Output the [X, Y] coordinate of the center of the cell containing the given text.  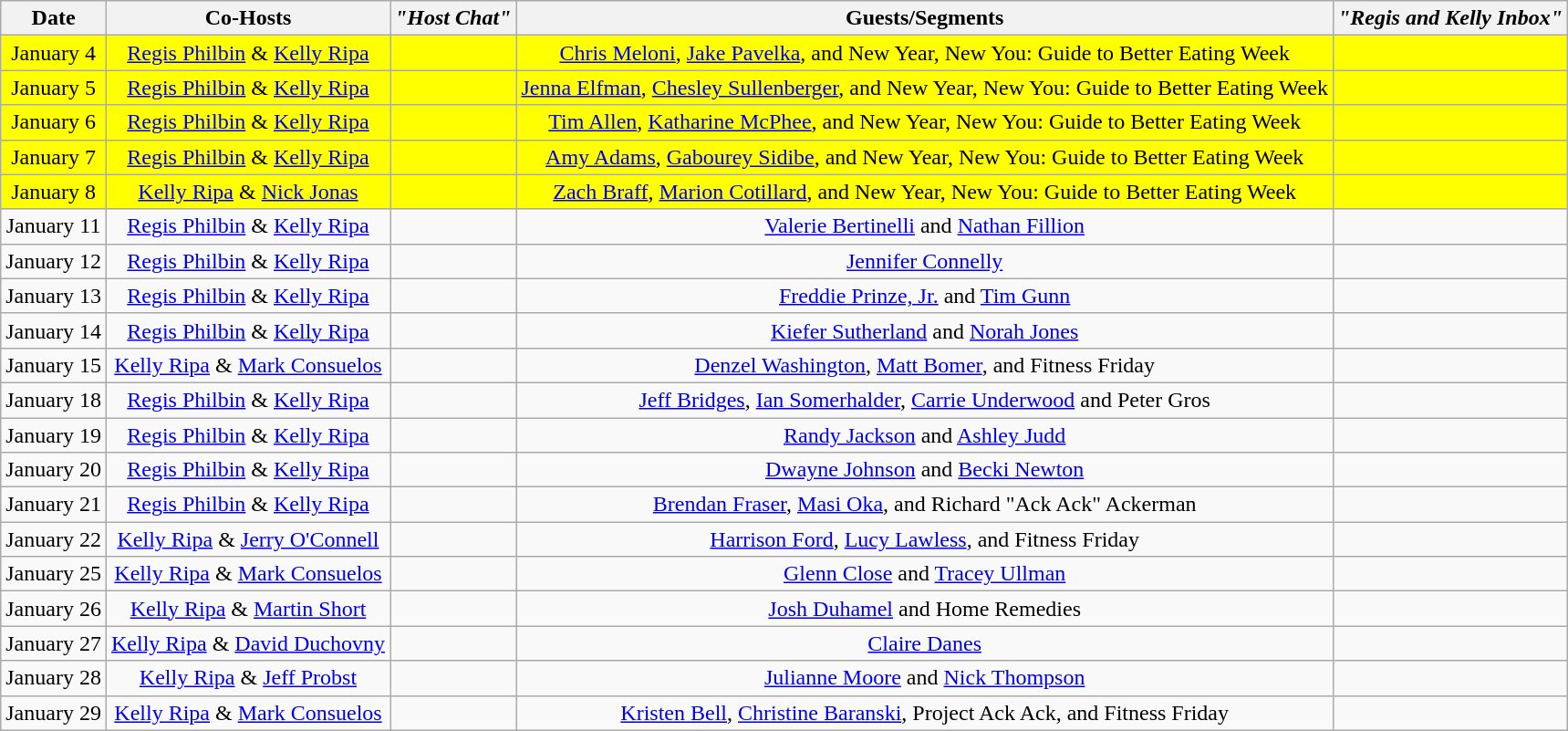
Guests/Segments [925, 18]
January 27 [54, 643]
Jenna Elfman, Chesley Sullenberger, and New Year, New You: Guide to Better Eating Week [925, 88]
Zach Braff, Marion Cotillard, and New Year, New You: Guide to Better Eating Week [925, 192]
Valerie Bertinelli and Nathan Fillion [925, 226]
January 25 [54, 574]
Denzel Washington, Matt Bomer, and Fitness Friday [925, 365]
January 5 [54, 88]
Dwayne Johnson and Becki Newton [925, 470]
Kelly Ripa & Martin Short [248, 609]
Freddie Prinze, Jr. and Tim Gunn [925, 296]
Kristen Bell, Christine Baranski, Project Ack Ack, and Fitness Friday [925, 713]
January 28 [54, 678]
January 29 [54, 713]
Kelly Ripa & Nick Jonas [248, 192]
"Regis and Kelly Inbox" [1450, 18]
January 4 [54, 53]
Josh Duhamel and Home Remedies [925, 609]
Kelly Ripa & Jerry O'Connell [248, 539]
January 22 [54, 539]
Kelly Ripa & David Duchovny [248, 643]
January 11 [54, 226]
Chris Meloni, Jake Pavelka, and New Year, New You: Guide to Better Eating Week [925, 53]
January 14 [54, 330]
Randy Jackson and Ashley Judd [925, 435]
January 20 [54, 470]
Jennifer Connelly [925, 261]
Date [54, 18]
January 6 [54, 122]
Julianne Moore and Nick Thompson [925, 678]
Glenn Close and Tracey Ullman [925, 574]
January 18 [54, 400]
January 12 [54, 261]
January 21 [54, 505]
January 13 [54, 296]
"Host Chat" [453, 18]
January 8 [54, 192]
January 15 [54, 365]
Harrison Ford, Lucy Lawless, and Fitness Friday [925, 539]
Claire Danes [925, 643]
Tim Allen, Katharine McPhee, and New Year, New You: Guide to Better Eating Week [925, 122]
Brendan Fraser, Masi Oka, and Richard "Ack Ack" Ackerman [925, 505]
January 7 [54, 157]
Kiefer Sutherland and Norah Jones [925, 330]
January 19 [54, 435]
Jeff Bridges, Ian Somerhalder, Carrie Underwood and Peter Gros [925, 400]
January 26 [54, 609]
Amy Adams, Gabourey Sidibe, and New Year, New You: Guide to Better Eating Week [925, 157]
Kelly Ripa & Jeff Probst [248, 678]
Co-Hosts [248, 18]
